Find where the given text appears and provide that cell's center as (X, Y) coordinate. 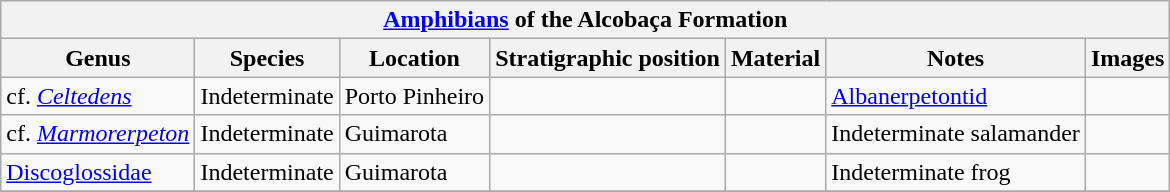
Genus (98, 58)
Indeterminate frog (956, 172)
cf. Celtedens (98, 96)
Amphibians of the Alcobaça Formation (586, 20)
Discoglossidae (98, 172)
Porto Pinheiro (414, 96)
Species (267, 58)
Stratigraphic position (608, 58)
Indeterminate salamander (956, 134)
Notes (956, 58)
Albanerpetontid (956, 96)
Material (775, 58)
Images (1127, 58)
cf. Marmorerpeton (98, 134)
Location (414, 58)
